Detect which cell encompasses the target text, then output its [X, Y] center coordinate. 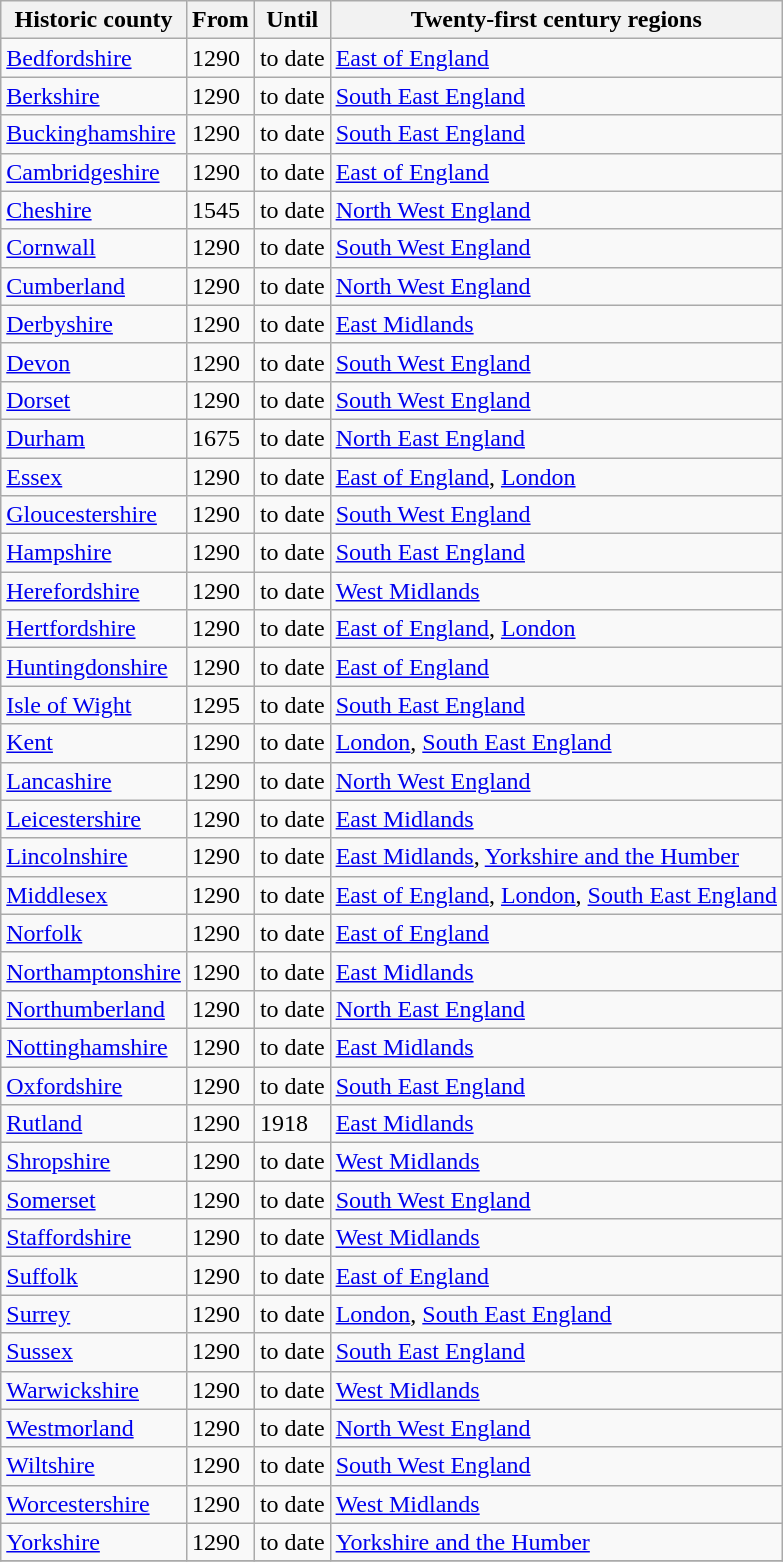
Bedfordshire [94, 58]
Rutland [94, 1124]
Middlesex [94, 895]
Westmorland [94, 1428]
From [220, 20]
Warwickshire [94, 1390]
Worcestershire [94, 1504]
Wiltshire [94, 1466]
East of England, London, South East England [556, 895]
Until [292, 20]
Nottinghamshire [94, 1047]
Herefordshire [94, 591]
Essex [94, 477]
Cambridgeshire [94, 172]
Cumberland [94, 286]
Cheshire [94, 210]
Cornwall [94, 248]
1675 [220, 438]
Norfolk [94, 933]
Northamptonshire [94, 971]
Somerset [94, 1200]
Lancashire [94, 781]
Sussex [94, 1352]
Lincolnshire [94, 857]
Hampshire [94, 553]
Surrey [94, 1314]
Oxfordshire [94, 1085]
1918 [292, 1124]
1545 [220, 210]
Leicestershire [94, 819]
Shropshire [94, 1162]
East Midlands, Yorkshire and the Humber [556, 857]
Buckinghamshire [94, 134]
Isle of Wight [94, 705]
Derbyshire [94, 324]
Kent [94, 743]
Hertfordshire [94, 629]
Staffordshire [94, 1238]
Twenty-first century regions [556, 20]
Gloucestershire [94, 515]
Suffolk [94, 1276]
Dorset [94, 400]
Huntingdonshire [94, 667]
Devon [94, 362]
Historic county [94, 20]
1295 [220, 705]
Durham [94, 438]
Berkshire [94, 96]
Yorkshire [94, 1542]
Northumberland [94, 1009]
Yorkshire and the Humber [556, 1542]
